Locate the cell with the specified text and output its [x, y] center coordinate. 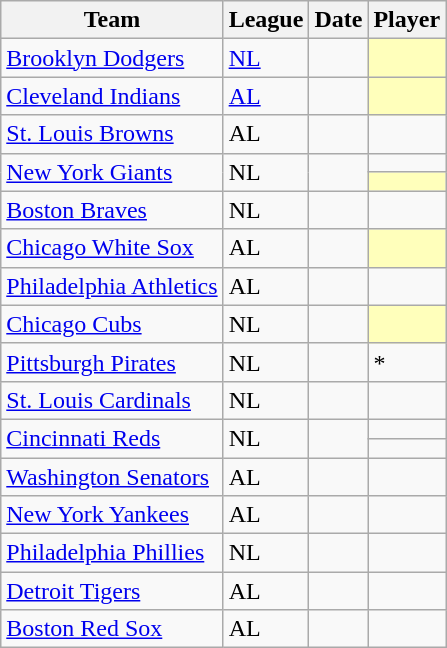
Brooklyn Dodgers [112, 58]
Pittsburgh Pirates [112, 362]
Chicago Cubs [112, 324]
Cincinnati Reds [112, 438]
League [266, 20]
Chicago White Sox [112, 248]
Philadelphia Athletics [112, 286]
Cleveland Indians [112, 96]
St. Louis Cardinals [112, 400]
* [407, 362]
St. Louis Browns [112, 134]
Team [112, 20]
Detroit Tigers [112, 591]
New York Giants [112, 172]
Boston Braves [112, 210]
Date [338, 20]
Boston Red Sox [112, 629]
Washington Senators [112, 477]
Philadelphia Phillies [112, 553]
New York Yankees [112, 515]
Player [407, 20]
